Identify which cell holds the provided text, then report its [x, y] central coordinate. 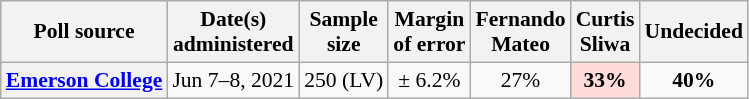
Samplesize [344, 32]
Emerson College [84, 80]
± 6.2% [429, 80]
Poll source [84, 32]
Marginof error [429, 32]
33% [606, 80]
FernandoMateo [521, 32]
CurtisSliwa [606, 32]
Jun 7–8, 2021 [233, 80]
27% [521, 80]
40% [694, 80]
250 (LV) [344, 80]
Date(s)administered [233, 32]
Undecided [694, 32]
